Return the (x, y) coordinate for the center point of the cell that contains the specified text.  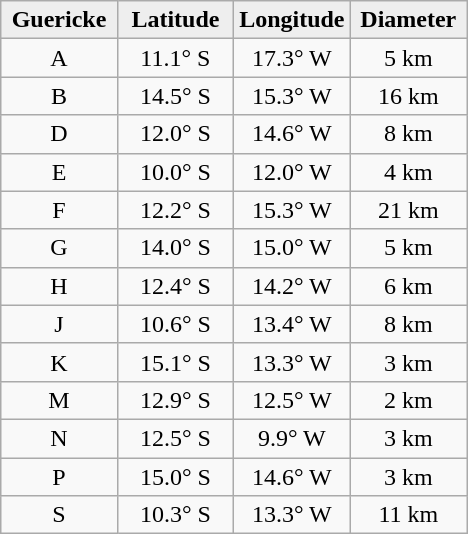
15.0° W (292, 248)
12.2° S (175, 210)
14.2° W (292, 286)
10.6° S (175, 324)
16 km (408, 96)
12.5° W (292, 400)
12.0° W (292, 172)
2 km (408, 400)
17.3° W (292, 58)
13.4° W (292, 324)
4 km (408, 172)
11 km (408, 515)
12.5° S (175, 438)
S (59, 515)
11.1° S (175, 58)
6 km (408, 286)
12.4° S (175, 286)
G (59, 248)
P (59, 477)
F (59, 210)
N (59, 438)
12.0° S (175, 134)
B (59, 96)
10.3° S (175, 515)
15.1° S (175, 362)
M (59, 400)
9.9° W (292, 438)
Guericke (59, 20)
21 km (408, 210)
Longitude (292, 20)
14.5° S (175, 96)
12.9° S (175, 400)
Latitude (175, 20)
D (59, 134)
E (59, 172)
K (59, 362)
J (59, 324)
Diameter (408, 20)
15.0° S (175, 477)
A (59, 58)
14.0° S (175, 248)
10.0° S (175, 172)
H (59, 286)
